Locate the cell with the specified text and output its (X, Y) center coordinate. 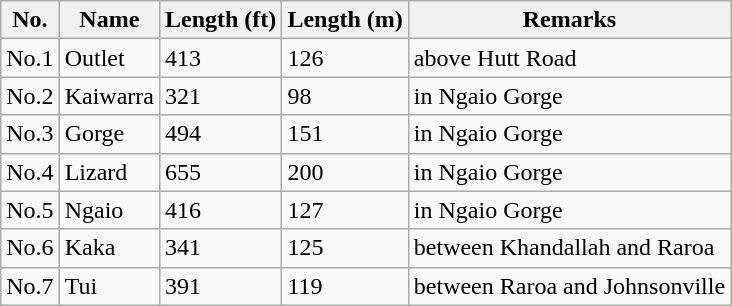
119 (345, 286)
416 (220, 210)
151 (345, 134)
No. (30, 20)
494 (220, 134)
Gorge (109, 134)
No.7 (30, 286)
between Raroa and Johnsonville (569, 286)
Length (m) (345, 20)
127 (345, 210)
Length (ft) (220, 20)
Kaiwarra (109, 96)
391 (220, 286)
No.4 (30, 172)
No.2 (30, 96)
126 (345, 58)
No.1 (30, 58)
Name (109, 20)
321 (220, 96)
Ngaio (109, 210)
No.3 (30, 134)
413 (220, 58)
341 (220, 248)
655 (220, 172)
Tui (109, 286)
No.6 (30, 248)
above Hutt Road (569, 58)
No.5 (30, 210)
Outlet (109, 58)
98 (345, 96)
200 (345, 172)
Remarks (569, 20)
125 (345, 248)
Lizard (109, 172)
between Khandallah and Raroa (569, 248)
Kaka (109, 248)
